Provide the (x, y) coordinate of the cell's center where the given text is located.  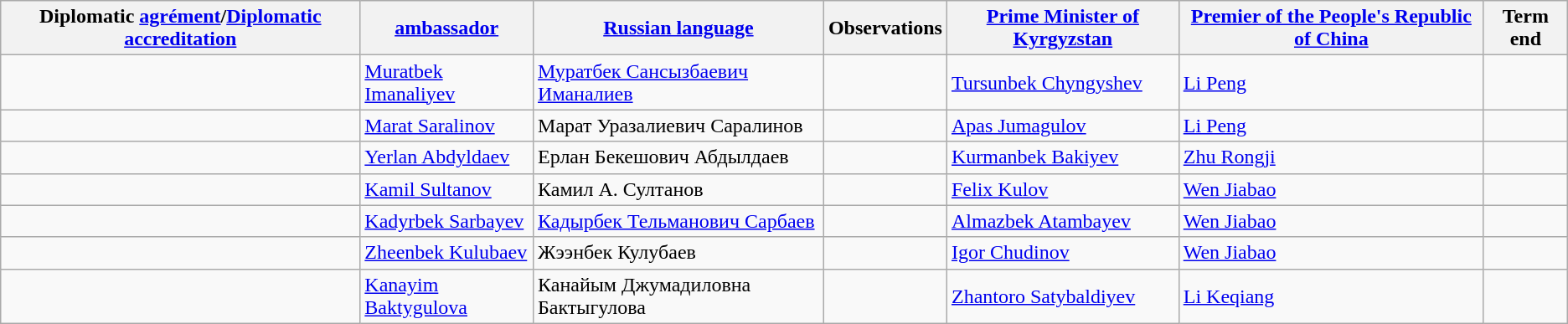
Камил А. Султанов (678, 189)
Prime Minister of Kyrgyzstan (1062, 28)
ambassador (447, 28)
Yerlan Abdyldaev (447, 157)
Zheenbek Kulubaev (447, 253)
Diplomatic agrément/Diplomatic accreditation (181, 28)
Apas Jumagulov (1062, 126)
Zhantoro Satybaldiyev (1062, 296)
Russian language (678, 28)
Almazbek Atambayev (1062, 221)
Kanayim Baktygulova (447, 296)
Жээнбек Кулубаев (678, 253)
Kamil Sultanov (447, 189)
Марат Уразалиевич Саралинов (678, 126)
Kurmanbek Bakiyev (1062, 157)
Кадырбек Тельманович Сарбаев (678, 221)
Premier of the People's Republic of China (1331, 28)
Ерлан Бекешович Абдылдаев (678, 157)
Канайым Джумадиловна Бактыгулова (678, 296)
Muratbek Imanaliyev (447, 82)
Li Keqiang (1331, 296)
Igor Chudinov (1062, 253)
Муратбек Сансызбаевич Иманалиев (678, 82)
Kadyrbek Sarbayev (447, 221)
Marat Saralinov (447, 126)
Term end (1525, 28)
Felix Kulov (1062, 189)
Observations (885, 28)
Zhu Rongji (1331, 157)
Tursunbek Chyngyshev (1062, 82)
